Pinpoint the cell where the given text exists, returning its (x, y) midpoint coordinate. 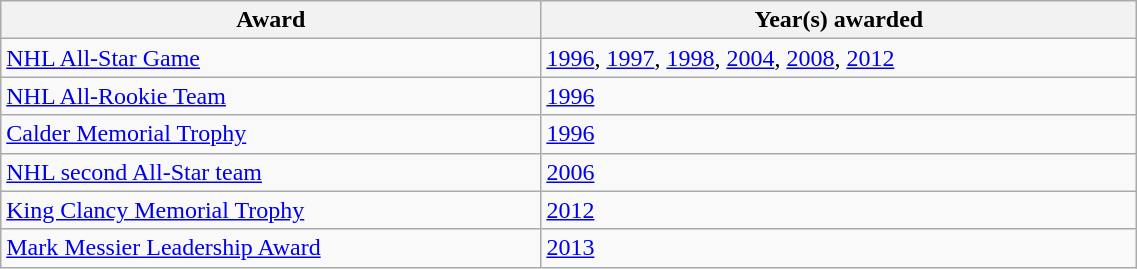
2006 (839, 172)
2013 (839, 248)
Award (271, 20)
NHL All-Rookie Team (271, 96)
2012 (839, 210)
NHL All-Star Game (271, 58)
1996, 1997, 1998, 2004, 2008, 2012 (839, 58)
Mark Messier Leadership Award (271, 248)
NHL second All-Star team (271, 172)
Year(s) awarded (839, 20)
Calder Memorial Trophy (271, 134)
King Clancy Memorial Trophy (271, 210)
